Locate the cell with the specified text and output its (X, Y) center coordinate. 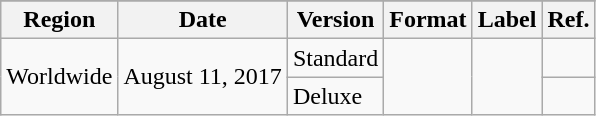
Format (428, 20)
Region (60, 20)
August 11, 2017 (203, 77)
Ref. (568, 20)
Label (507, 20)
Standard (335, 58)
Version (335, 20)
Deluxe (335, 96)
Worldwide (60, 77)
Date (203, 20)
